Provide the (X, Y) coordinate of the cell's center where the given text is located.  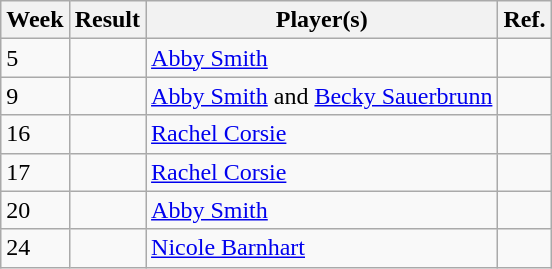
9 (35, 96)
16 (35, 134)
Ref. (524, 20)
Abby Smith and Becky Sauerbrunn (322, 96)
Result (107, 20)
24 (35, 248)
5 (35, 58)
Week (35, 20)
17 (35, 172)
20 (35, 210)
Player(s) (322, 20)
Nicole Barnhart (322, 248)
